Capture the cell that displays the provided text and extract its (x, y) central coordinate. 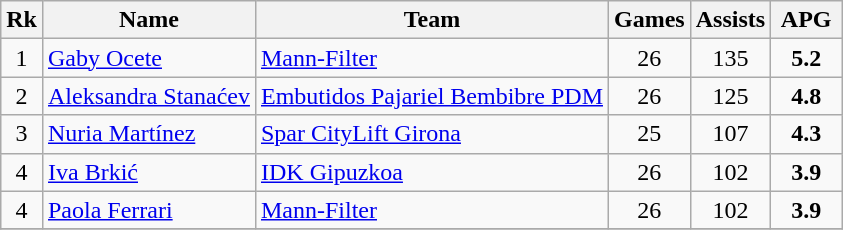
3 (22, 134)
25 (650, 134)
Nuria Martínez (148, 134)
Embutidos Pajariel Bembibre PDM (432, 96)
5.2 (806, 58)
Rk (22, 20)
Team (432, 20)
4.3 (806, 134)
IDK Gipuzkoa (432, 172)
135 (730, 58)
1 (22, 58)
2 (22, 96)
APG (806, 20)
Aleksandra Stanaćev (148, 96)
125 (730, 96)
Games (650, 20)
Assists (730, 20)
Iva Brkić (148, 172)
107 (730, 134)
Name (148, 20)
Paola Ferrari (148, 210)
Gaby Ocete (148, 58)
4.8 (806, 96)
Spar CityLift Girona (432, 134)
